Determine the (x, y) coordinate at the center of the cell enclosing the given text.  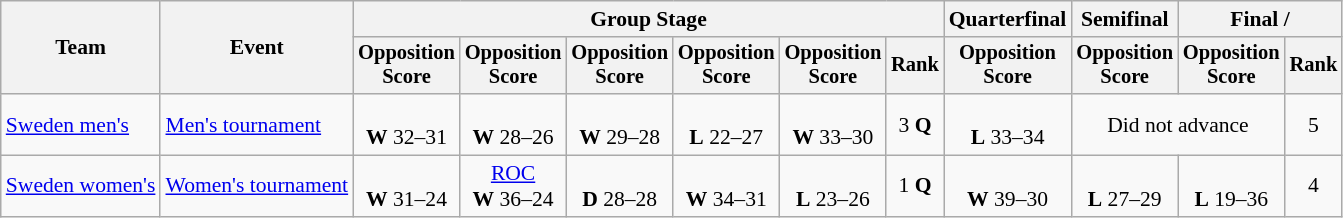
Group Stage (648, 19)
W 34–31 (726, 186)
W 29–28 (620, 124)
W 31–24 (406, 186)
W 32–31 (406, 124)
ROCW 36–24 (514, 186)
L 19–36 (1232, 186)
3 Q (915, 124)
L 23–26 (834, 186)
Women's tournament (256, 186)
L 22–27 (726, 124)
Sweden men's (81, 124)
Semifinal (1124, 19)
L 33–34 (1008, 124)
W 33–30 (834, 124)
1 Q (915, 186)
W 28–26 (514, 124)
Men's tournament (256, 124)
4 (1314, 186)
Did not advance (1178, 124)
Sweden women's (81, 186)
5 (1314, 124)
D 28–28 (620, 186)
L 27–29 (1124, 186)
W 39–30 (1008, 186)
Event (256, 48)
Quarterfinal (1008, 19)
Team (81, 48)
Final / (1260, 19)
